Capture the cell that displays the provided text and extract its [X, Y] central coordinate. 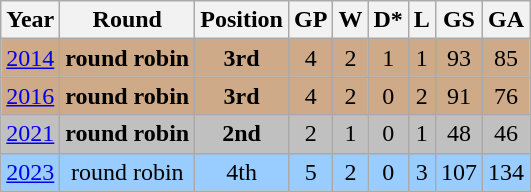
L [422, 20]
D* [388, 20]
134 [506, 172]
93 [458, 58]
W [350, 20]
4th [242, 172]
GP [310, 20]
91 [458, 96]
46 [506, 134]
3 [422, 172]
2016 [30, 96]
GS [458, 20]
2023 [30, 172]
48 [458, 134]
Year [30, 20]
85 [506, 58]
5 [310, 172]
Round [128, 20]
Position [242, 20]
76 [506, 96]
2021 [30, 134]
GA [506, 20]
2014 [30, 58]
2nd [242, 134]
107 [458, 172]
